Identify which cell holds the provided text, then report its [X, Y] central coordinate. 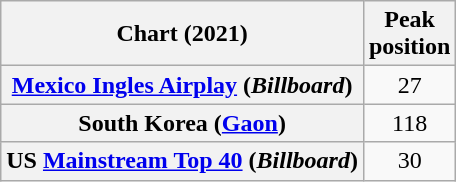
Chart (2021) [182, 34]
US Mainstream Top 40 (Billboard) [182, 161]
Mexico Ingles Airplay (Billboard) [182, 85]
South Korea (Gaon) [182, 123]
27 [409, 85]
30 [409, 161]
Peakposition [409, 34]
118 [409, 123]
